Provide the [X, Y] coordinate of the cell's center where the given text is located.  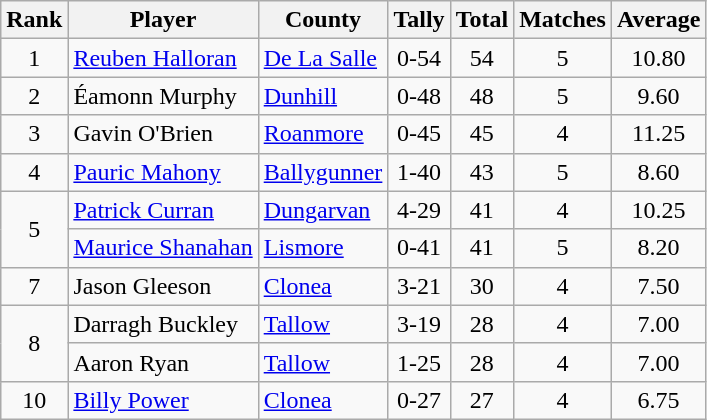
3-19 [419, 324]
Player [163, 20]
54 [482, 58]
0-27 [419, 400]
Patrick Curran [163, 210]
Lismore [323, 248]
43 [482, 172]
Dunhill [323, 96]
8.60 [658, 172]
1 [34, 58]
Rank [34, 20]
0-45 [419, 134]
48 [482, 96]
Gavin O'Brien [163, 134]
Reuben Halloran [163, 58]
9.60 [658, 96]
Éamonn Murphy [163, 96]
De La Salle [323, 58]
27 [482, 400]
45 [482, 134]
0-54 [419, 58]
10.80 [658, 58]
Roanmore [323, 134]
1-25 [419, 362]
6.75 [658, 400]
8 [34, 343]
Dungarvan [323, 210]
2 [34, 96]
1-40 [419, 172]
Aaron Ryan [163, 362]
30 [482, 286]
4-29 [419, 210]
Darragh Buckley [163, 324]
8.20 [658, 248]
0-48 [419, 96]
Jason Gleeson [163, 286]
Maurice Shanahan [163, 248]
County [323, 20]
Total [482, 20]
7.50 [658, 286]
10.25 [658, 210]
3-21 [419, 286]
Average [658, 20]
3 [34, 134]
7 [34, 286]
10 [34, 400]
Matches [563, 20]
11.25 [658, 134]
0-41 [419, 248]
Billy Power [163, 400]
Tally [419, 20]
Pauric Mahony [163, 172]
Ballygunner [323, 172]
